From the cell containing the given text, extract its center point as (x, y) coordinate. 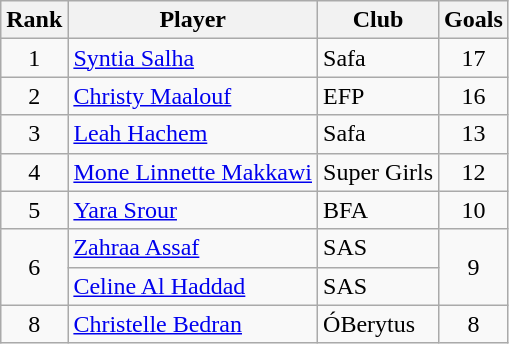
Player (193, 20)
EFP (378, 96)
17 (474, 58)
16 (474, 96)
ÓBerytus (378, 324)
Christy Maalouf (193, 96)
Yara Srour (193, 210)
Super Girls (378, 172)
5 (34, 210)
Club (378, 20)
6 (34, 267)
Syntia Salha (193, 58)
3 (34, 134)
Goals (474, 20)
9 (474, 267)
10 (474, 210)
BFA (378, 210)
Leah Hachem (193, 134)
1 (34, 58)
12 (474, 172)
Rank (34, 20)
13 (474, 134)
4 (34, 172)
Mone Linnette Makkawi (193, 172)
Zahraa Assaf (193, 248)
Celine Al Haddad (193, 286)
Christelle Bedran (193, 324)
2 (34, 96)
